Pinpoint the cell where the given text exists, returning its [x, y] midpoint coordinate. 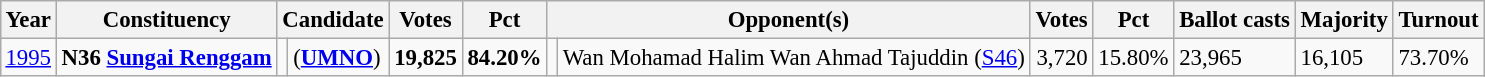
16,105 [1344, 57]
15.80% [1134, 57]
84.20% [504, 57]
19,825 [426, 57]
Wan Mohamad Halim Wan Ahmad Tajuddin (S46) [794, 57]
23,965 [1234, 57]
73.70% [1438, 57]
N36 Sungai Renggam [166, 57]
1995 [28, 57]
Ballot casts [1234, 20]
Constituency [166, 20]
Year [28, 20]
(UMNO) [338, 57]
3,720 [1062, 57]
Candidate [333, 20]
Opponent(s) [788, 20]
Turnout [1438, 20]
Majority [1344, 20]
